Provide the (x, y) coordinate of the cell's center where the given text is located.  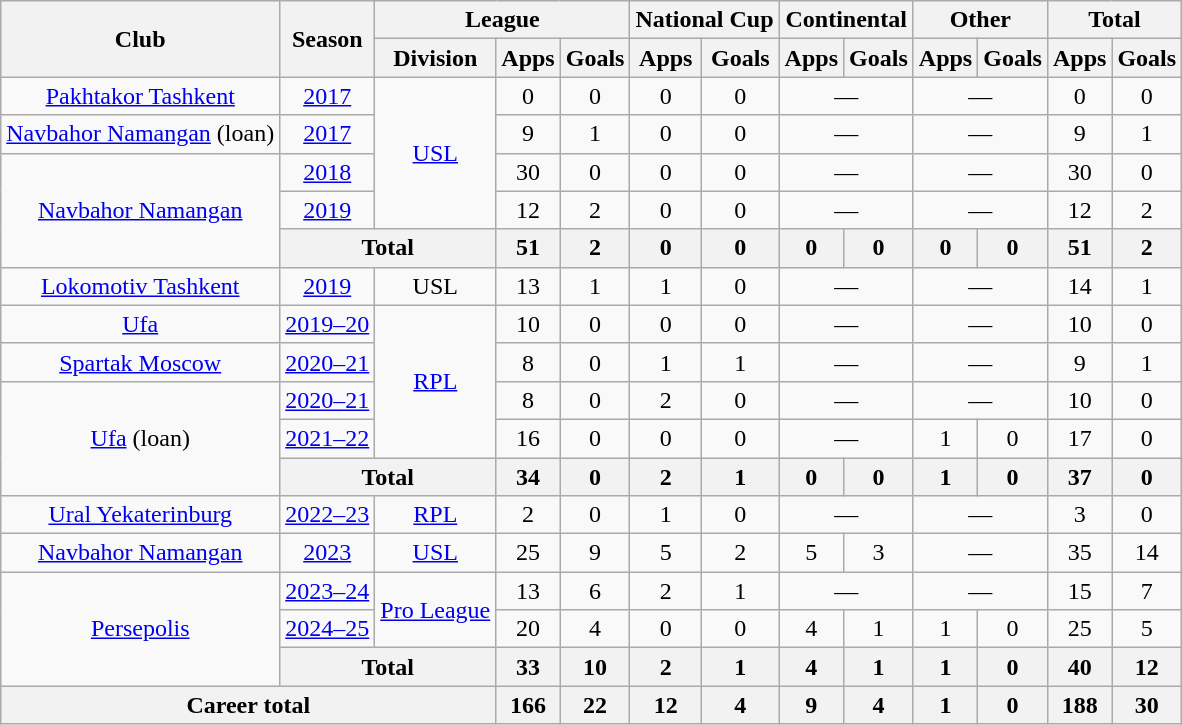
Navbahor Namangan (loan) (140, 134)
Continental (846, 20)
2023–24 (328, 591)
Ural Yekaterinburg (140, 515)
16 (528, 438)
2023 (328, 553)
Persepolis (140, 629)
2024–25 (328, 629)
15 (1079, 591)
Lokomotiv Tashkent (140, 286)
Pro League (436, 610)
35 (1079, 553)
6 (595, 591)
40 (1079, 667)
2021–22 (328, 438)
National Cup (704, 20)
166 (528, 705)
22 (595, 705)
7 (1147, 591)
Pakhtakor Tashkent (140, 96)
Career total (248, 705)
33 (528, 667)
Ufa (140, 324)
Division (436, 58)
Club (140, 39)
17 (1079, 438)
Spartak Moscow (140, 362)
34 (528, 477)
2018 (328, 172)
Other (980, 20)
20 (528, 629)
188 (1079, 705)
37 (1079, 477)
2022–23 (328, 515)
Season (328, 39)
League (502, 20)
Ufa (loan) (140, 438)
2019–20 (328, 324)
